Capture the cell that displays the provided text and extract its [X, Y] central coordinate. 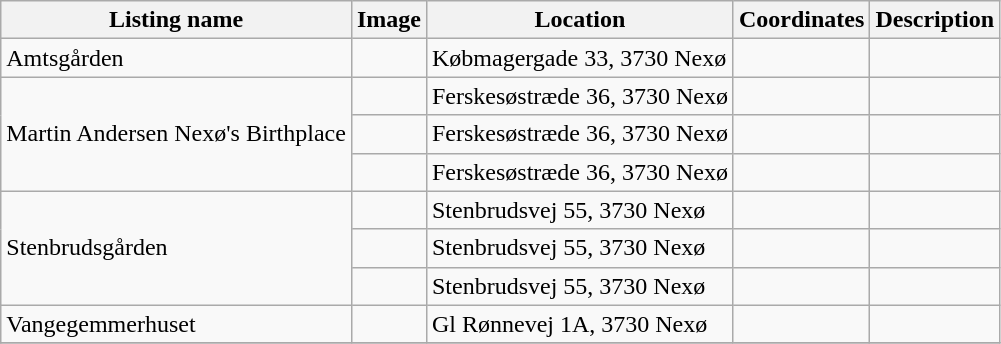
Martin Andersen Nexø's Birthplace [176, 134]
Description [935, 20]
Gl Rønnevej 1A, 3730 Nexø [580, 324]
Vangegemmerhuset [176, 324]
Købmagergade 33, 3730 Nexø [580, 58]
Listing name [176, 20]
Location [580, 20]
Image [388, 20]
Coordinates [801, 20]
Stenbrudsgården [176, 248]
Amtsgården [176, 58]
